Output the (x, y) coordinate of the center of the cell containing the given text.  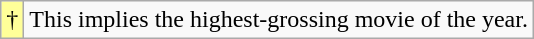
This implies the highest-grossing movie of the year. (279, 20)
† (12, 20)
